Capture the cell that displays the provided text and extract its [x, y] central coordinate. 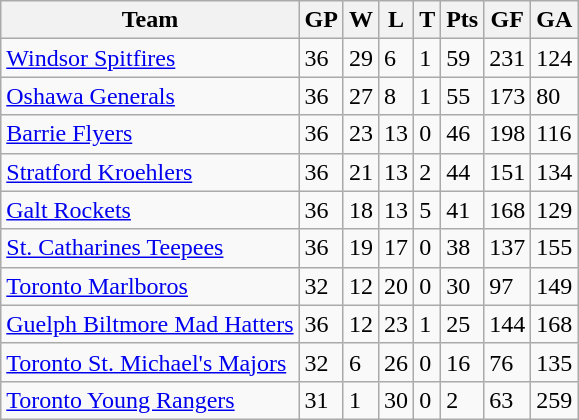
46 [462, 134]
63 [508, 400]
26 [396, 362]
116 [554, 134]
GF [508, 20]
44 [462, 172]
151 [508, 172]
Pts [462, 20]
59 [462, 58]
149 [554, 286]
135 [554, 362]
Guelph Biltmore Mad Hatters [150, 324]
Galt Rockets [150, 210]
25 [462, 324]
GP [321, 20]
134 [554, 172]
80 [554, 96]
Team [150, 20]
29 [360, 58]
8 [396, 96]
129 [554, 210]
55 [462, 96]
27 [360, 96]
21 [360, 172]
124 [554, 58]
31 [321, 400]
W [360, 20]
259 [554, 400]
Barrie Flyers [150, 134]
17 [396, 248]
76 [508, 362]
Windsor Spitfires [150, 58]
St. Catharines Teepees [150, 248]
97 [508, 286]
L [396, 20]
198 [508, 134]
18 [360, 210]
GA [554, 20]
155 [554, 248]
Oshawa Generals [150, 96]
Toronto Young Rangers [150, 400]
231 [508, 58]
5 [428, 210]
20 [396, 286]
16 [462, 362]
38 [462, 248]
19 [360, 248]
173 [508, 96]
Stratford Kroehlers [150, 172]
137 [508, 248]
T [428, 20]
144 [508, 324]
Toronto St. Michael's Majors [150, 362]
Toronto Marlboros [150, 286]
41 [462, 210]
